Capture the cell that displays the provided text and extract its (x, y) central coordinate. 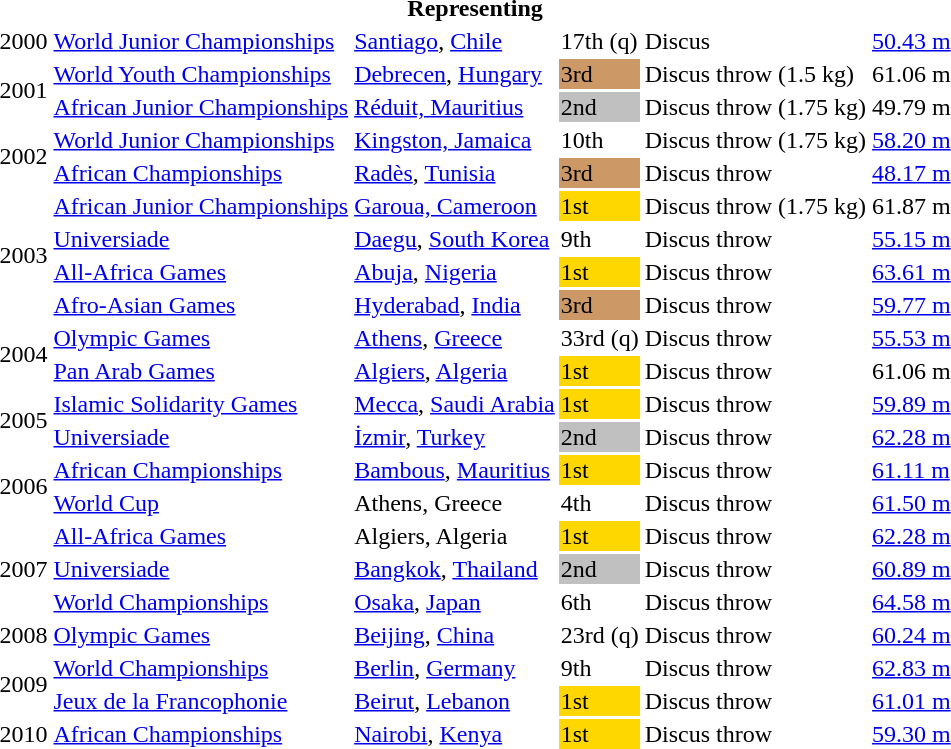
23rd (q) (600, 635)
World Youth Championships (201, 74)
Jeux de la Francophonie (201, 701)
Réduit, Mauritius (455, 107)
4th (600, 503)
Islamic Solidarity Games (201, 404)
10th (600, 140)
6th (600, 602)
Mecca, Saudi Arabia (455, 404)
Osaka, Japan (455, 602)
Afro-Asian Games (201, 305)
Pan Arab Games (201, 371)
Bambous, Mauritius (455, 470)
Beirut, Lebanon (455, 701)
Garoua, Cameroon (455, 206)
33rd (q) (600, 338)
Hyderabad, India (455, 305)
Berlin, Germany (455, 668)
Discus throw (1.5 kg) (755, 74)
Abuja, Nigeria (455, 272)
Nairobi, Kenya (455, 734)
İzmir, Turkey (455, 437)
Beijing, China (455, 635)
17th (q) (600, 41)
Bangkok, Thailand (455, 569)
Santiago, Chile (455, 41)
Daegu, South Korea (455, 239)
Discus (755, 41)
Debrecen, Hungary (455, 74)
World Cup (201, 503)
Radès, Tunisia (455, 173)
Kingston, Jamaica (455, 140)
